Capture the cell that displays the provided text and extract its (X, Y) central coordinate. 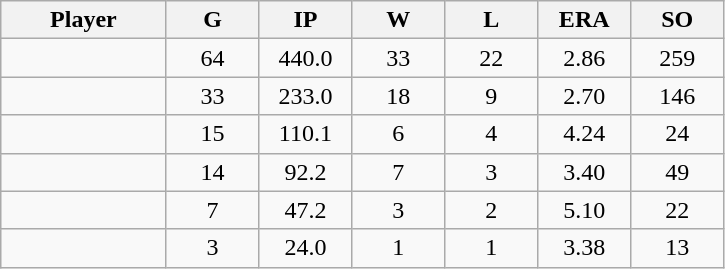
47.2 (306, 210)
4.24 (584, 134)
18 (398, 96)
24 (678, 134)
92.2 (306, 172)
233.0 (306, 96)
440.0 (306, 58)
W (398, 20)
259 (678, 58)
64 (212, 58)
110.1 (306, 134)
L (492, 20)
146 (678, 96)
Player (84, 20)
13 (678, 248)
14 (212, 172)
3.38 (584, 248)
5.10 (584, 210)
3.40 (584, 172)
2 (492, 210)
ERA (584, 20)
SO (678, 20)
9 (492, 96)
49 (678, 172)
15 (212, 134)
IP (306, 20)
2.70 (584, 96)
4 (492, 134)
24.0 (306, 248)
G (212, 20)
2.86 (584, 58)
6 (398, 134)
